Provide the (x, y) coordinate of the cell's center where the given text is located.  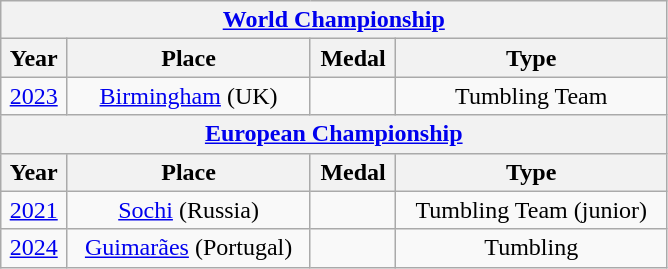
Tumbling Team (junior) (532, 210)
Sochi (Russia) (189, 210)
2021 (34, 210)
European Championship (334, 134)
Guimarães (Portugal) (189, 248)
World Championship (334, 20)
2023 (34, 96)
Tumbling Team (532, 96)
2024 (34, 248)
Tumbling (532, 248)
Birmingham (UK) (189, 96)
